Locate the cell with the specified text and output its (X, Y) center coordinate. 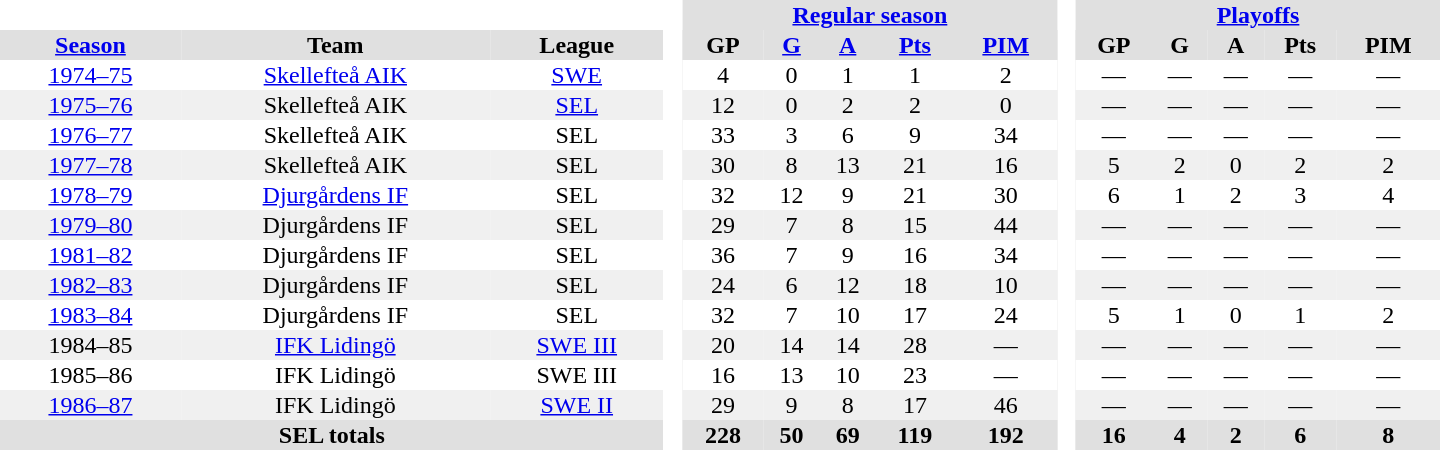
1984–85 (90, 345)
36 (722, 255)
46 (1006, 405)
Regular season (870, 15)
League (577, 45)
Playoffs (1258, 15)
1983–84 (90, 315)
1975–76 (90, 105)
1978–79 (90, 195)
44 (1006, 225)
18 (915, 285)
20 (722, 345)
Team (336, 45)
1979–80 (90, 225)
23 (915, 375)
1974–75 (90, 75)
1986–87 (90, 405)
15 (915, 225)
SWE (577, 75)
SWE II (577, 405)
69 (848, 435)
119 (915, 435)
Season (90, 45)
192 (1006, 435)
1977–78 (90, 165)
1981–82 (90, 255)
228 (722, 435)
28 (915, 345)
1976–77 (90, 135)
1985–86 (90, 375)
33 (722, 135)
SEL totals (332, 435)
50 (791, 435)
1982–83 (90, 285)
